For the text-containing cell, return its midpoint in (X, Y) coordinate format. 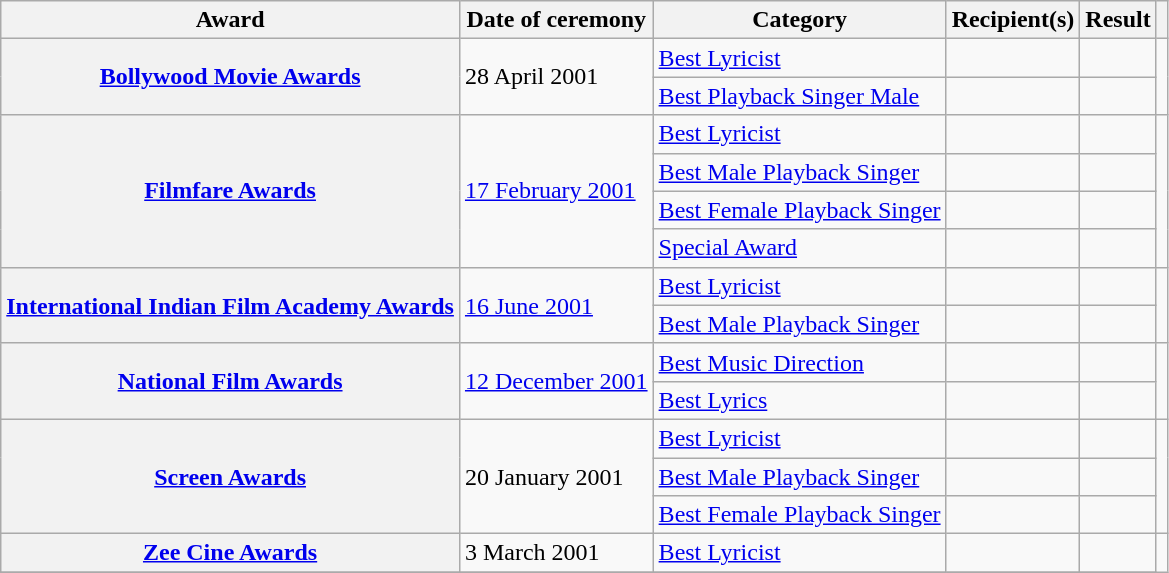
Date of ceremony (556, 20)
16 June 2001 (556, 305)
Best Music Direction (800, 362)
National Film Awards (230, 381)
Best Playback Singer Male (800, 96)
Recipient(s) (1013, 20)
3 March 2001 (556, 553)
Special Award (800, 248)
Award (230, 20)
12 December 2001 (556, 381)
Category (800, 20)
Zee Cine Awards (230, 553)
Result (1118, 20)
17 February 2001 (556, 191)
Best Lyrics (800, 400)
20 January 2001 (556, 476)
Bollywood Movie Awards (230, 77)
Screen Awards (230, 476)
28 April 2001 (556, 77)
Filmfare Awards (230, 191)
International Indian Film Academy Awards (230, 305)
